Identify which cell holds the provided text, then report its [X, Y] central coordinate. 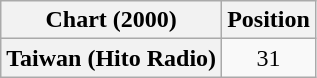
Position [269, 20]
Taiwan (Hito Radio) [112, 58]
Chart (2000) [112, 20]
31 [269, 58]
